Identify which cell holds the provided text, then report its [x, y] central coordinate. 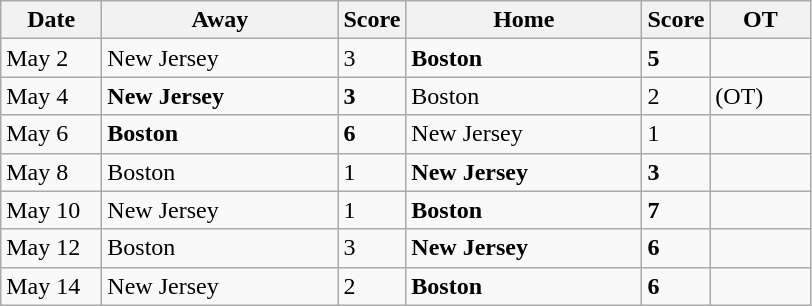
Date [52, 20]
May 2 [52, 58]
May 6 [52, 134]
(OT) [760, 96]
Away [220, 20]
May 14 [52, 286]
May 4 [52, 96]
May 12 [52, 248]
May 8 [52, 172]
OT [760, 20]
Home [524, 20]
5 [676, 58]
7 [676, 210]
May 10 [52, 210]
